From the cell containing the given text, extract its center point as (X, Y) coordinate. 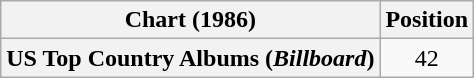
Position (427, 20)
US Top Country Albums (Billboard) (190, 58)
42 (427, 58)
Chart (1986) (190, 20)
